Return [X, Y] of the center of cell containing provided text 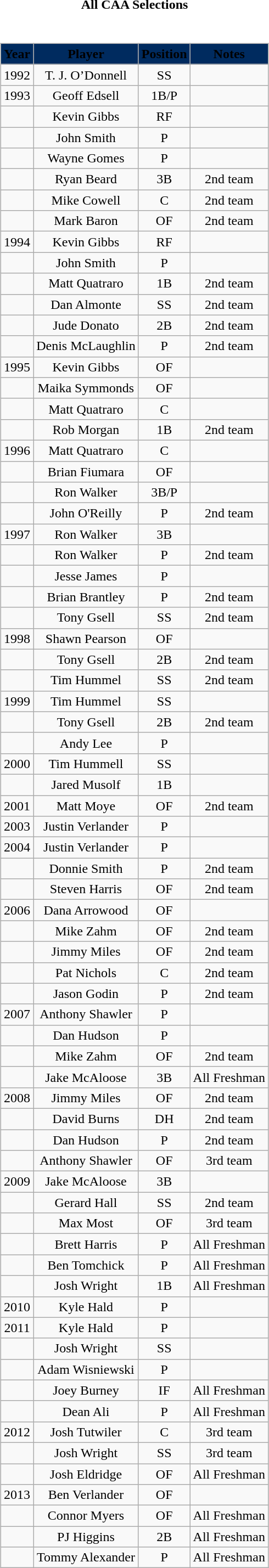
Position [164, 54]
1999 [18, 701]
PJ Higgins [86, 1537]
Jesse James [86, 576]
DH [164, 1119]
2003 [18, 827]
Pat Nichols [86, 973]
2010 [18, 1307]
Donnie Smith [86, 868]
Max Most [86, 1223]
Player [86, 54]
Year [18, 54]
Wayne Gomes [86, 159]
Joey Burney [86, 1390]
Josh Eldridge [86, 1474]
Jude Donato [86, 325]
IF [164, 1390]
Ben Tomchick [86, 1265]
2008 [18, 1098]
David Burns [86, 1119]
Tim Hummell [86, 764]
2007 [18, 1014]
Brian Fiumara [86, 471]
Rob Morgan [86, 430]
Brett Harris [86, 1244]
Brian Brantley [86, 597]
2012 [18, 1432]
2000 [18, 764]
2013 [18, 1495]
Denis McLaughlin [86, 346]
Notes [229, 54]
1B/P [164, 95]
1996 [18, 450]
1992 [18, 75]
Dan Almonte [86, 304]
1995 [18, 367]
Tommy Alexander [86, 1558]
2001 [18, 806]
Adam Wisniewski [86, 1369]
1997 [18, 534]
Andy Lee [86, 743]
Dana Arrowood [86, 910]
Maika Symmonds [86, 388]
Gerard Hall [86, 1203]
3B/P [164, 493]
Mike Cowell [86, 200]
2009 [18, 1182]
Steven Harris [86, 889]
Shawn Pearson [86, 639]
Dean Ali [86, 1411]
Josh Tutwiler [86, 1432]
Jared Musolf [86, 785]
Mark Baron [86, 221]
1998 [18, 639]
1994 [18, 242]
Jason Godin [86, 994]
Ben Verlander [86, 1495]
T. J. O’Donnell [86, 75]
John O'Reilly [86, 514]
Connor Myers [86, 1516]
2006 [18, 910]
2004 [18, 848]
2011 [18, 1328]
Ryan Beard [86, 179]
Geoff Edsell [86, 95]
Matt Moye [86, 806]
1993 [18, 95]
